From the cell containing the given text, extract its center point as (X, Y) coordinate. 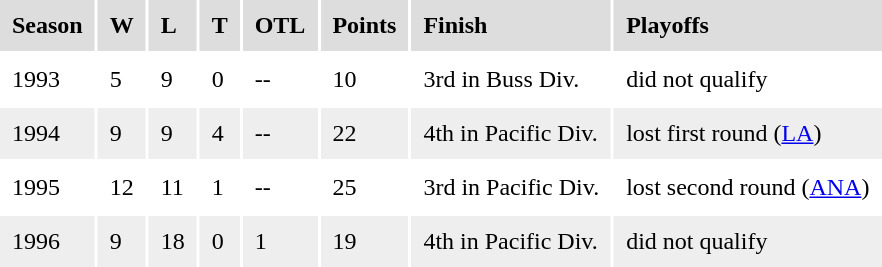
1994 (48, 134)
19 (364, 242)
3rd in Buss Div. (511, 80)
18 (173, 242)
L (173, 26)
Finish (511, 26)
1996 (48, 242)
1993 (48, 80)
22 (364, 134)
12 (122, 188)
10 (364, 80)
lost first round (LA) (748, 134)
1995 (48, 188)
OTL (280, 26)
Season (48, 26)
11 (173, 188)
4 (220, 134)
Points (364, 26)
T (220, 26)
Playoffs (748, 26)
5 (122, 80)
25 (364, 188)
3rd in Pacific Div. (511, 188)
W (122, 26)
lost second round (ANA) (748, 188)
